Provide the [X, Y] coordinate of the cell's center where the given text is located.  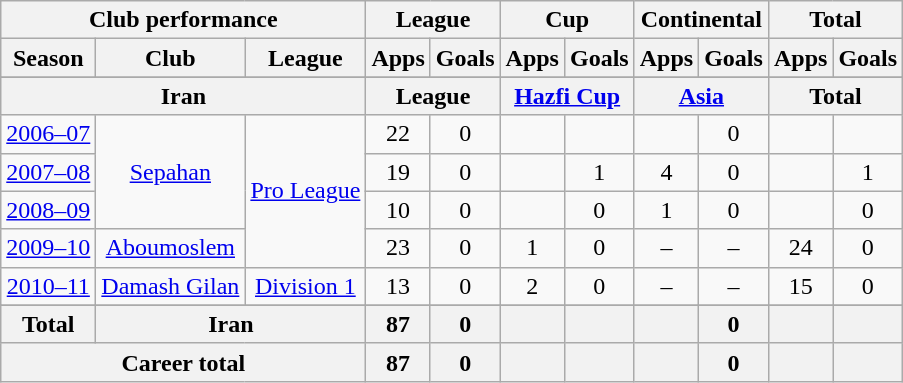
Asia [701, 96]
Pro League [306, 191]
Sepahan [170, 172]
4 [666, 172]
Damash Gilan [170, 286]
Hazfi Cup [567, 96]
Aboumoslem [170, 248]
2007–08 [48, 172]
Cup [567, 20]
2 [532, 286]
Division 1 [306, 286]
24 [800, 248]
22 [398, 134]
Season [48, 58]
13 [398, 286]
10 [398, 210]
Career total [184, 362]
19 [398, 172]
Club performance [184, 20]
23 [398, 248]
2006–07 [48, 134]
15 [800, 286]
Club [170, 58]
Continental [701, 20]
2009–10 [48, 248]
2010–11 [48, 286]
2008–09 [48, 210]
